For the text-containing cell, return its midpoint in (X, Y) coordinate format. 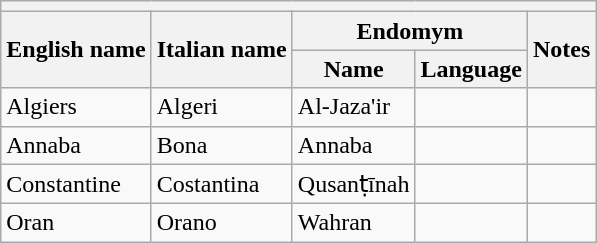
Wahran (354, 223)
Name (354, 69)
Algiers (76, 107)
Language (471, 69)
Qusanṭīnah (354, 184)
Costantina (222, 184)
Orano (222, 223)
Endomym (410, 31)
Bona (222, 145)
Italian name (222, 50)
Oran (76, 223)
English name (76, 50)
Constantine (76, 184)
Notes (561, 50)
Algeri (222, 107)
Al-Jaza'ir (354, 107)
